Pinpoint the cell where the given text exists, returning its [x, y] midpoint coordinate. 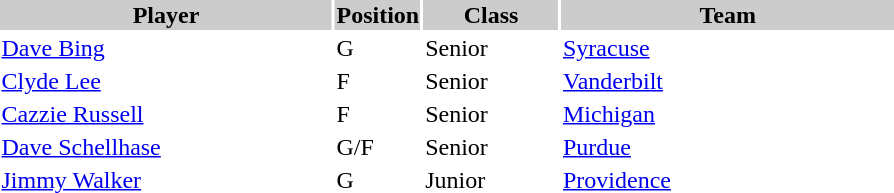
Player [166, 15]
G/F [378, 147]
Syracuse [728, 48]
Cazzie Russell [166, 114]
Purdue [728, 147]
G [378, 48]
Team [728, 15]
Position [378, 15]
Michigan [728, 114]
Clyde Lee [166, 81]
Class [492, 15]
Dave Bing [166, 48]
Vanderbilt [728, 81]
Dave Schellhase [166, 147]
